Locate the cell with the specified text and output its [x, y] center coordinate. 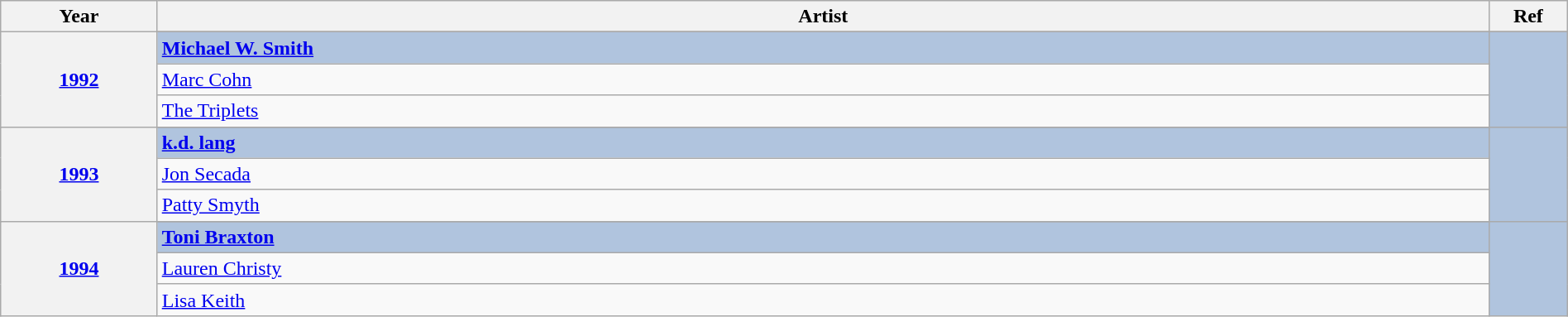
Lauren Christy [823, 268]
k.d. lang [823, 142]
Patty Smyth [823, 205]
Artist [823, 17]
Jon Secada [823, 174]
Marc Cohn [823, 79]
1994 [79, 268]
1992 [79, 79]
Year [79, 17]
The Triplets [823, 111]
1993 [79, 174]
Ref [1528, 17]
Michael W. Smith [823, 48]
Toni Braxton [823, 237]
Lisa Keith [823, 300]
